From the cell containing the given text, extract its center point as [x, y] coordinate. 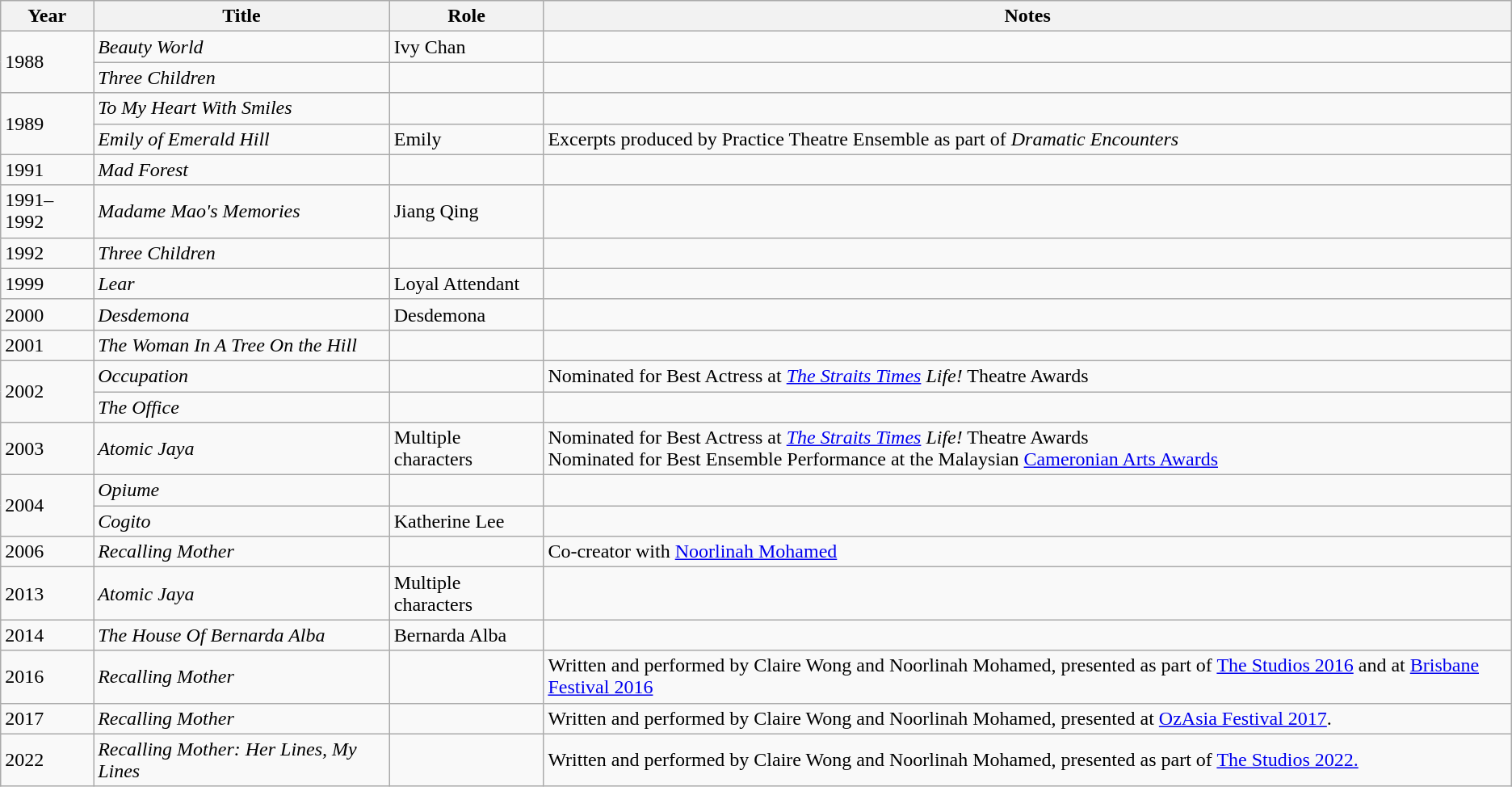
2016 [47, 677]
1989 [47, 124]
1988 [47, 62]
2014 [47, 635]
1991 [47, 170]
1992 [47, 253]
1991–1992 [47, 212]
Written and performed by Claire Wong and Noorlinah Mohamed, presented as part of The Studios 2016 and at Brisbane Festival 2016 [1027, 677]
Nominated for Best Actress at The Straits Times Life! Theatre Awards [1027, 376]
2000 [47, 314]
Katherine Lee [467, 521]
Beauty World [242, 47]
Co-creator with Noorlinah Mohamed [1027, 552]
Cogito [242, 521]
2013 [47, 593]
Bernarda Alba [467, 635]
Written and performed by Claire Wong and Noorlinah Mohamed, presented as part of The Studios 2022. [1027, 760]
2002 [47, 391]
Emily of Emerald Hill [242, 139]
2006 [47, 552]
Lear [242, 284]
Notes [1027, 16]
Madame Mao's Memories [242, 212]
Excerpts produced by Practice Theatre Ensemble as part of Dramatic Encounters [1027, 139]
The Woman In A Tree On the Hill [242, 345]
2001 [47, 345]
Occupation [242, 376]
Title [242, 16]
Role [467, 16]
Emily [467, 139]
2003 [47, 449]
2017 [47, 718]
Mad Forest [242, 170]
Year [47, 16]
Jiang Qing [467, 212]
To My Heart With Smiles [242, 108]
Recalling Mother: Her Lines, My Lines [242, 760]
2022 [47, 760]
2004 [47, 506]
Opiume [242, 490]
Written and performed by Claire Wong and Noorlinah Mohamed, presented at OzAsia Festival 2017. [1027, 718]
Loyal Attendant [467, 284]
Nominated for Best Actress at The Straits Times Life! Theatre AwardsNominated for Best Ensemble Performance at the Malaysian Cameronian Arts Awards [1027, 449]
The Office [242, 406]
Ivy Chan [467, 47]
1999 [47, 284]
The House Of Bernarda Alba [242, 635]
